Find where the given text appears and provide that cell's center as (x, y) coordinate. 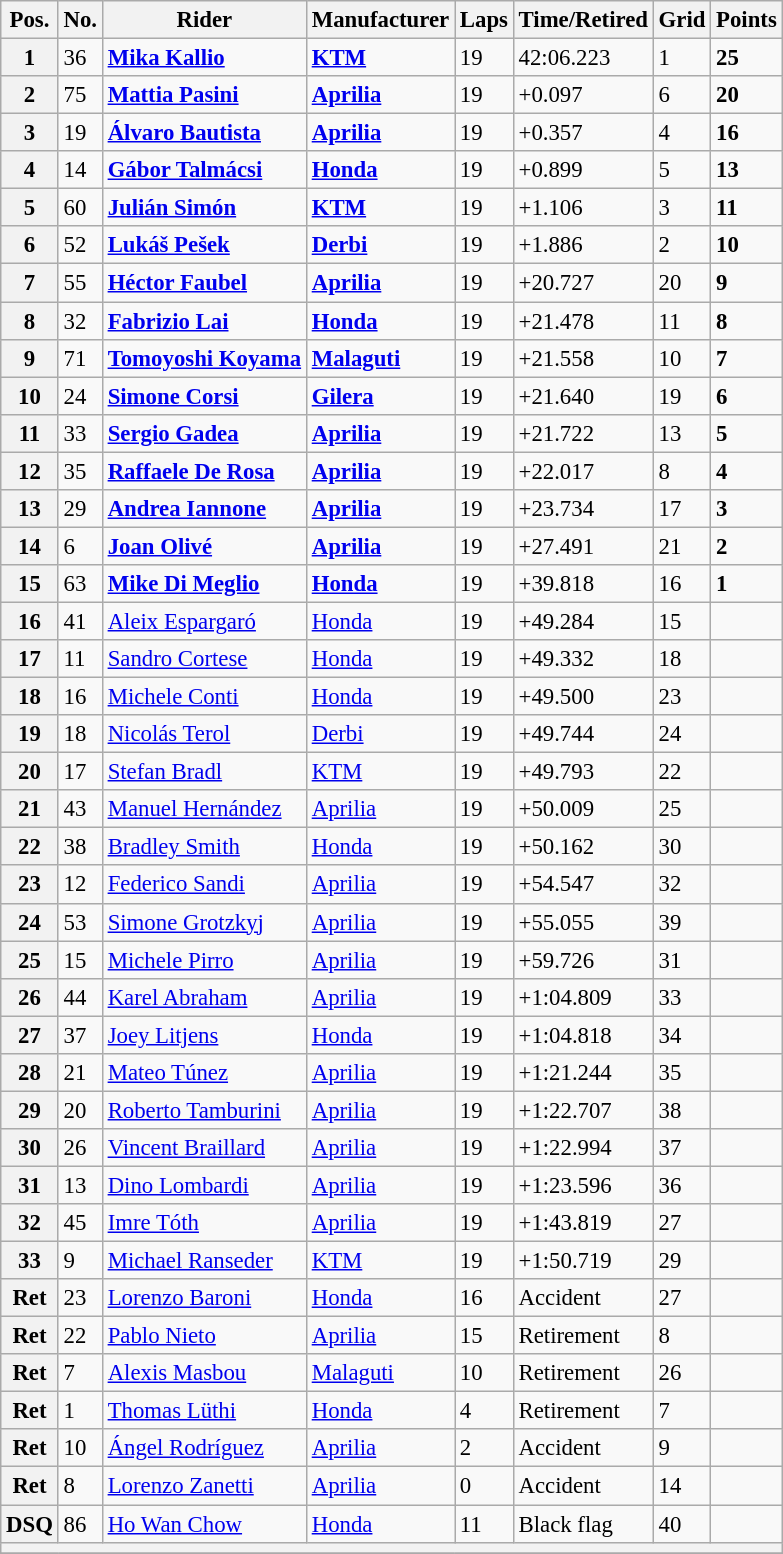
+1:50.719 (583, 1261)
Mika Kallio (204, 58)
+49.500 (583, 697)
60 (80, 208)
Manufacturer (380, 20)
+49.332 (583, 659)
Simone Corsi (204, 396)
+27.491 (583, 546)
Stefan Bradl (204, 772)
+55.055 (583, 922)
Michele Conti (204, 697)
Gábor Talmácsi (204, 170)
+1:22.707 (583, 1110)
0 (484, 1486)
45 (80, 1223)
Black flag (583, 1524)
+39.818 (583, 584)
Raffaele De Rosa (204, 471)
+49.744 (583, 734)
Aleix Espargaró (204, 621)
Michele Pirro (204, 960)
41 (80, 621)
Lorenzo Baroni (204, 1298)
Héctor Faubel (204, 283)
+0.357 (583, 133)
+21.558 (583, 358)
+50.162 (583, 847)
DSQ (30, 1524)
53 (80, 922)
40 (682, 1524)
Laps (484, 20)
44 (80, 997)
Michael Ranseder (204, 1261)
+54.547 (583, 885)
Fabrizio Lai (204, 321)
Ho Wan Chow (204, 1524)
Pos. (30, 20)
Sandro Cortese (204, 659)
Federico Sandi (204, 885)
+0.899 (583, 170)
Bradley Smith (204, 847)
55 (80, 283)
39 (682, 922)
Lorenzo Zanetti (204, 1486)
Rider (204, 20)
Sergio Gadea (204, 433)
Tomoyoshi Koyama (204, 358)
Thomas Lüthi (204, 1411)
+1.106 (583, 208)
+50.009 (583, 809)
Julián Simón (204, 208)
Simone Grotzkyj (204, 922)
Joan Olivé (204, 546)
No. (80, 20)
+1:22.994 (583, 1148)
Roberto Tamburini (204, 1110)
43 (80, 809)
75 (80, 95)
+49.793 (583, 772)
34 (682, 1035)
Joey Litjens (204, 1035)
Álvaro Bautista (204, 133)
+23.734 (583, 509)
Karel Abraham (204, 997)
+20.727 (583, 283)
Imre Tóth (204, 1223)
+21.478 (583, 321)
+21.640 (583, 396)
+1:43.819 (583, 1223)
Gilera (380, 396)
63 (80, 584)
+1.886 (583, 245)
Nicolás Terol (204, 734)
Alexis Masbou (204, 1373)
Mike Di Meglio (204, 584)
Grid (682, 20)
+1:04.818 (583, 1035)
Ángel Rodríguez (204, 1449)
Vincent Braillard (204, 1148)
+59.726 (583, 960)
Dino Lombardi (204, 1185)
Lukáš Pešek (204, 245)
Manuel Hernández (204, 809)
Mattia Pasini (204, 95)
42:06.223 (583, 58)
Mateo Túnez (204, 1073)
86 (80, 1524)
Andrea Iannone (204, 509)
+1:21.244 (583, 1073)
+0.097 (583, 95)
Time/Retired (583, 20)
+1:04.809 (583, 997)
+49.284 (583, 621)
+21.722 (583, 433)
52 (80, 245)
+1:23.596 (583, 1185)
Points (746, 20)
Pablo Nieto (204, 1336)
71 (80, 358)
+22.017 (583, 471)
28 (30, 1073)
